Return (X, Y) of the center of cell containing provided text 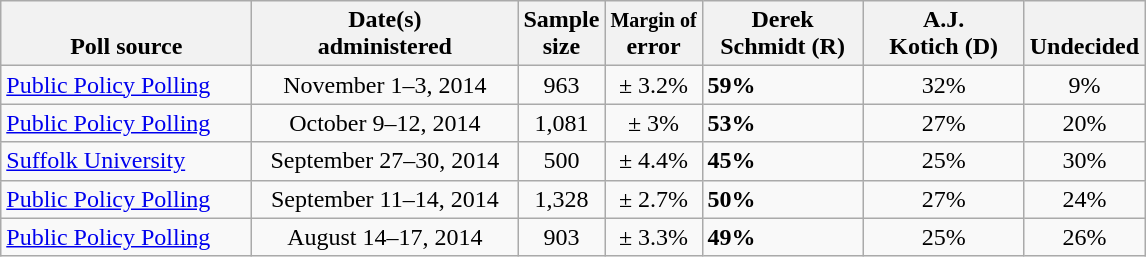
Poll source (126, 34)
September 11–14, 2014 (385, 199)
Samplesize (562, 34)
Undecided (1084, 34)
30% (1084, 161)
October 9–12, 2014 (385, 123)
± 4.4% (654, 161)
59% (782, 85)
49% (782, 237)
45% (782, 161)
Margin oferror (654, 34)
Suffolk University (126, 161)
26% (1084, 237)
DerekSchmidt (R) (782, 34)
± 2.7% (654, 199)
53% (782, 123)
Date(s)administered (385, 34)
1,328 (562, 199)
903 (562, 237)
500 (562, 161)
1,081 (562, 123)
963 (562, 85)
20% (1084, 123)
24% (1084, 199)
November 1–3, 2014 (385, 85)
A.J.Kotich (D) (944, 34)
9% (1084, 85)
50% (782, 199)
August 14–17, 2014 (385, 237)
32% (944, 85)
± 3.3% (654, 237)
± 3.2% (654, 85)
± 3% (654, 123)
September 27–30, 2014 (385, 161)
